Locate the cell with the specified text and output its (X, Y) center coordinate. 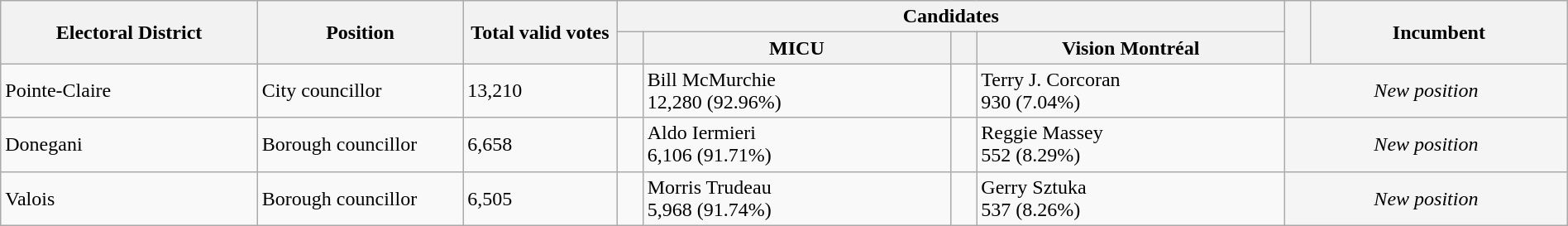
City councillor (360, 91)
Donegani (129, 144)
Bill McMurchie12,280 (92.96%) (797, 91)
MICU (797, 48)
Electoral District (129, 32)
Reggie Massey552 (8.29%) (1131, 144)
Vision Montréal (1131, 48)
Terry J. Corcoran930 (7.04%) (1131, 91)
Gerry Sztuka537 (8.26%) (1131, 199)
Valois (129, 199)
Total valid votes (540, 32)
Aldo Iermieri6,106 (91.71%) (797, 144)
Position (360, 32)
Candidates (951, 17)
6,505 (540, 199)
13,210 (540, 91)
Pointe-Claire (129, 91)
Morris Trudeau5,968 (91.74%) (797, 199)
Incumbent (1439, 32)
6,658 (540, 144)
